Pinpoint the cell where the given text exists, returning its [X, Y] midpoint coordinate. 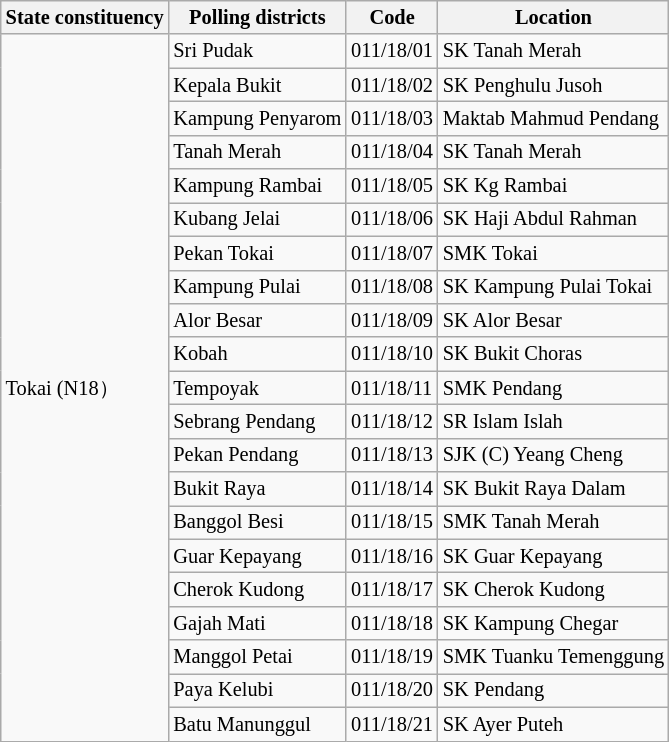
SK Bukit Raya Dalam [554, 489]
Banggol Besi [257, 522]
011/18/03 [392, 118]
Kepala Bukit [257, 85]
011/18/21 [392, 724]
Gajah Mati [257, 623]
Alor Besar [257, 320]
Bukit Raya [257, 489]
SK Kampung Chegar [554, 623]
Pekan Pendang [257, 455]
SK Kg Rambai [554, 186]
SK Penghulu Jusoh [554, 85]
Sebrang Pendang [257, 421]
SMK Tanah Merah [554, 522]
Sri Pudak [257, 51]
Pekan Tokai [257, 253]
011/18/12 [392, 421]
Kampung Pulai [257, 287]
SK Bukit Choras [554, 354]
011/18/18 [392, 623]
011/18/10 [392, 354]
SR Islam Islah [554, 421]
011/18/13 [392, 455]
Maktab Mahmud Pendang [554, 118]
011/18/19 [392, 657]
SMK Tokai [554, 253]
Cherok Kudong [257, 589]
011/18/09 [392, 320]
Kubang Jelai [257, 219]
Code [392, 17]
011/18/01 [392, 51]
SMK Pendang [554, 388]
SK Haji Abdul Rahman [554, 219]
011/18/08 [392, 287]
Tempoyak [257, 388]
Kampung Penyarom [257, 118]
SK Kampung Pulai Tokai [554, 287]
Paya Kelubi [257, 690]
SJK (C) Yeang Cheng [554, 455]
011/18/20 [392, 690]
011/18/05 [392, 186]
011/18/16 [392, 556]
011/18/06 [392, 219]
Manggol Petai [257, 657]
SK Guar Kepayang [554, 556]
Kampung Rambai [257, 186]
Batu Manunggul [257, 724]
011/18/11 [392, 388]
011/18/15 [392, 522]
Location [554, 17]
SK Alor Besar [554, 320]
Tanah Merah [257, 152]
Kobah [257, 354]
Tokai (N18） [85, 388]
State constituency [85, 17]
SK Ayer Puteh [554, 724]
011/18/07 [392, 253]
Guar Kepayang [257, 556]
011/18/17 [392, 589]
011/18/02 [392, 85]
SK Cherok Kudong [554, 589]
SMK Tuanku Temenggung [554, 657]
Polling districts [257, 17]
SK Pendang [554, 690]
011/18/14 [392, 489]
011/18/04 [392, 152]
